For the text-containing cell, return its midpoint in (X, Y) coordinate format. 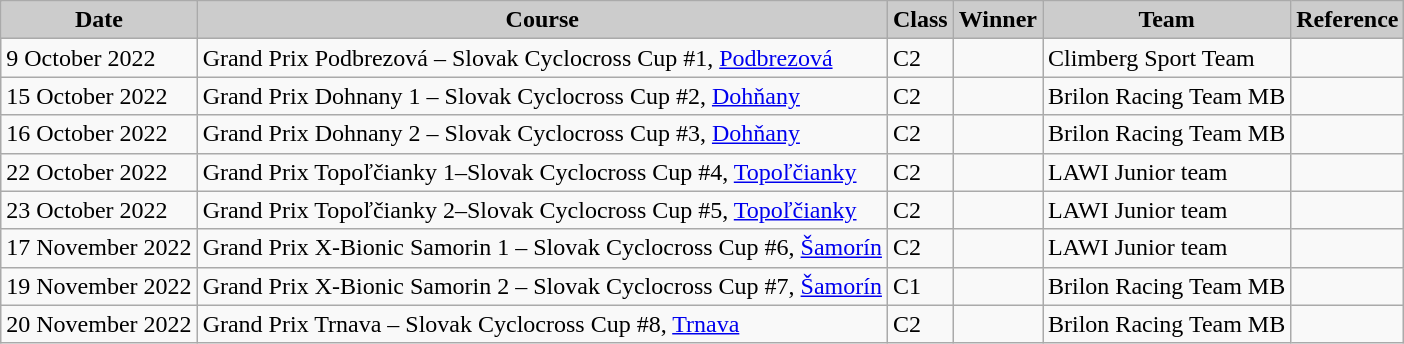
17 November 2022 (99, 248)
16 October 2022 (99, 134)
Climberg Sport Team (1166, 58)
Grand Prix X-Bionic Samorin 1 – Slovak Cyclocross Cup #6, Šamorín (542, 248)
Grand Prix Dohnany 1 – Slovak Cyclocross Cup #2, Dohňany (542, 96)
Course (542, 20)
Grand Prix Topoľčianky 1–Slovak Cyclocross Cup #4, Topoľčianky (542, 172)
Grand Prix Podbrezová – Slovak Cyclocross Cup #1, Podbrezová (542, 58)
20 November 2022 (99, 324)
Grand Prix Trnava – Slovak Cyclocross Cup #8, Trnava (542, 324)
Date (99, 20)
Team (1166, 20)
22 October 2022 (99, 172)
23 October 2022 (99, 210)
Grand Prix Topoľčianky 2–Slovak Cyclocross Cup #5, Topoľčianky (542, 210)
9 October 2022 (99, 58)
19 November 2022 (99, 286)
Grand Prix X-Bionic Samorin 2 – Slovak Cyclocross Cup #7, Šamorín (542, 286)
Reference (1348, 20)
Winner (998, 20)
Grand Prix Dohnany 2 – Slovak Cyclocross Cup #3, Dohňany (542, 134)
C1 (920, 286)
Class (920, 20)
15 October 2022 (99, 96)
